Extract the [X, Y] coordinate from the center of the cell holding the provided text.  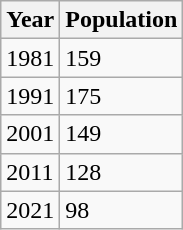
1981 [30, 58]
Population [122, 20]
128 [122, 172]
Year [30, 20]
149 [122, 134]
2011 [30, 172]
175 [122, 96]
1991 [30, 96]
2021 [30, 210]
98 [122, 210]
159 [122, 58]
2001 [30, 134]
